From the cell containing the given text, extract its center point as (x, y) coordinate. 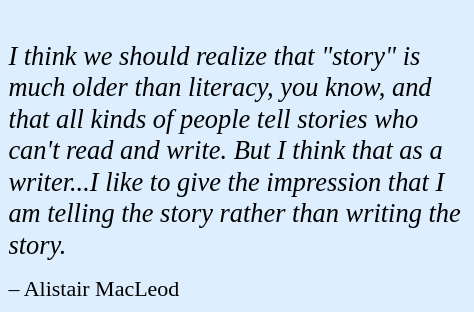
– Alistair MacLeod (236, 287)
